Find where the given text appears and provide that cell's center as (X, Y) coordinate. 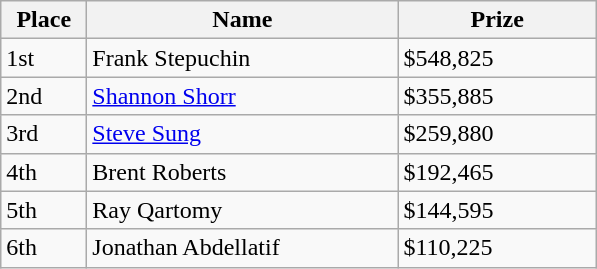
5th (44, 210)
$548,825 (498, 58)
Prize (498, 20)
3rd (44, 134)
$259,880 (498, 134)
$110,225 (498, 248)
Jonathan Abdellatif (242, 248)
$144,595 (498, 210)
Name (242, 20)
Frank Stepuchin (242, 58)
Brent Roberts (242, 172)
1st (44, 58)
$355,885 (498, 96)
$192,465 (498, 172)
4th (44, 172)
Steve Sung (242, 134)
2nd (44, 96)
6th (44, 248)
Ray Qartomy (242, 210)
Place (44, 20)
Shannon Shorr (242, 96)
